Output the [x, y] coordinate of the center of the cell containing the given text.  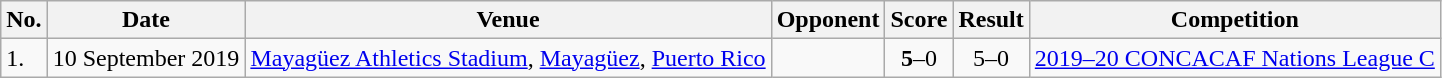
2019–20 CONCACAF Nations League C [1234, 58]
1. [24, 58]
Score [919, 20]
Venue [508, 20]
No. [24, 20]
Competition [1234, 20]
Mayagüez Athletics Stadium, Mayagüez, Puerto Rico [508, 58]
Date [146, 20]
Result [991, 20]
10 September 2019 [146, 58]
Opponent [828, 20]
